Search for the cell housing the specified text and yield its (X, Y) center coordinate. 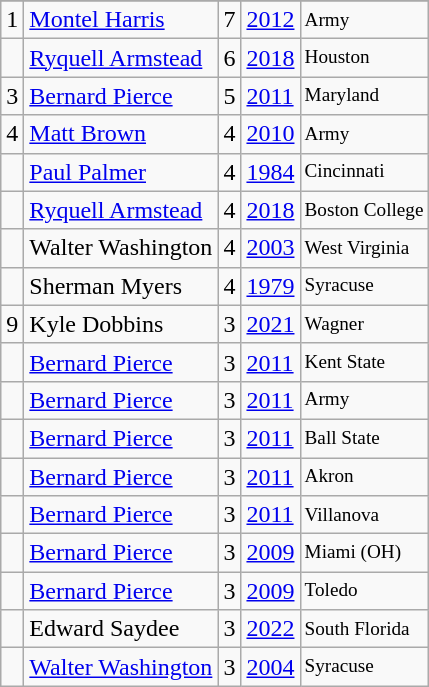
Cincinnati (364, 172)
9 (12, 324)
Wagner (364, 324)
6 (230, 58)
Toledo (364, 591)
2003 (270, 248)
2010 (270, 134)
Miami (OH) (364, 553)
2021 (270, 324)
Houston (364, 58)
Maryland (364, 96)
Paul Palmer (121, 172)
Sherman Myers (121, 286)
Edward Saydee (121, 629)
West Virginia (364, 248)
Akron (364, 477)
Villanova (364, 515)
5 (230, 96)
1 (12, 20)
Kyle Dobbins (121, 324)
Montel Harris (121, 20)
Kent State (364, 362)
2004 (270, 667)
2012 (270, 20)
2022 (270, 629)
Ball State (364, 438)
Boston College (364, 210)
7 (230, 20)
South Florida (364, 629)
1984 (270, 172)
1979 (270, 286)
Matt Brown (121, 134)
